Output the [X, Y] coordinate of the center of the cell containing the given text.  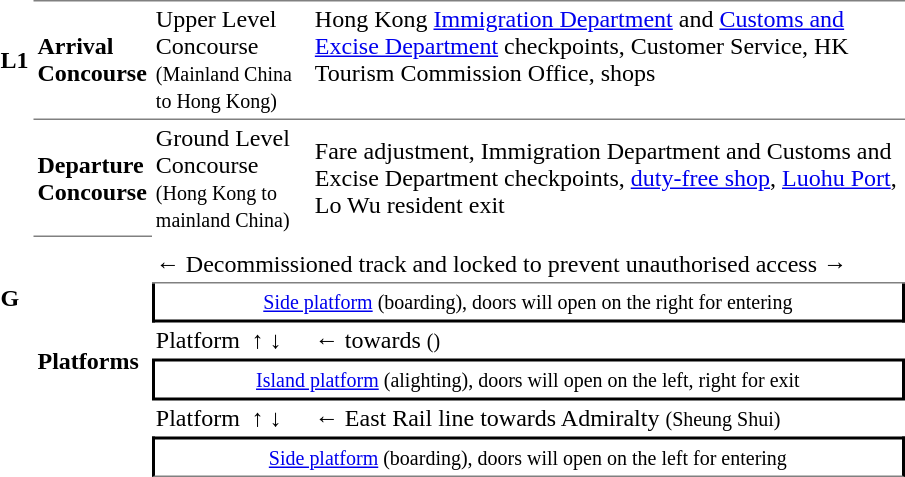
Hong Kong Immigration Department and Customs and Excise Department checkpoints, Customer Service, HK Tourism Commission Office, shops [607, 60]
Departure Concourse [92, 178]
Side platform (boarding), doors will open on the right for entering [528, 304]
Fare adjustment, Immigration Department and Customs and Excise Department checkpoints, duty-free shop, Luohu Port, Lo Wu resident exit [607, 178]
Island platform (alighting), doors will open on the left, right for exit [528, 379]
Platforms [92, 362]
← towards () [607, 340]
← East Rail line towards Admiralty (Sheung Shui) [607, 418]
Ground Level Concourse(Hong Kong to mainland China) [230, 178]
← Decommissioned track and locked to prevent unauthorised access → [528, 265]
Arrival Concourse [92, 60]
Upper Level Concourse(Mainland China to Hong Kong) [230, 60]
Side platform (boarding), doors will open on the left for entering [528, 456]
